Extract the (X, Y) coordinate from the center of the cell holding the provided text.  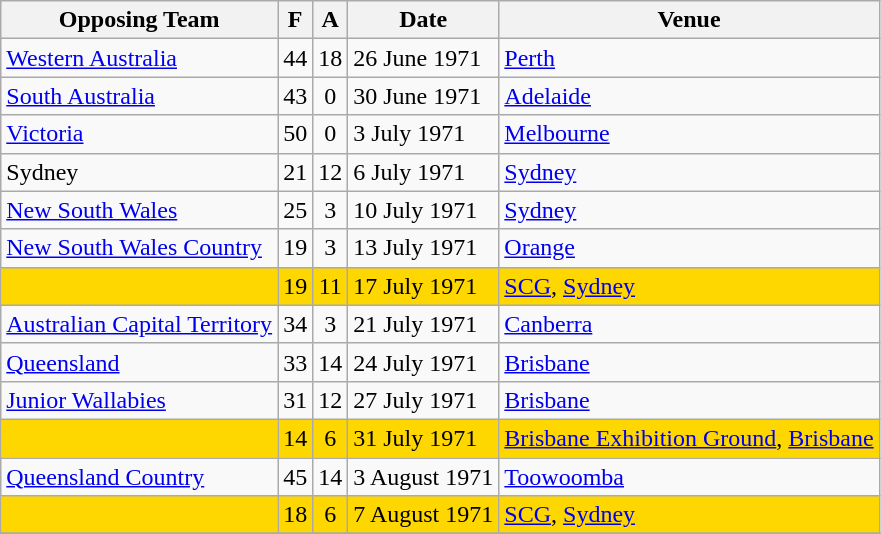
Junior Wallabies (140, 400)
34 (296, 324)
Australian Capital Territory (140, 324)
26 June 1971 (424, 58)
Toowoomba (689, 477)
17 July 1971 (424, 286)
New South Wales (140, 210)
7 August 1971 (424, 515)
Melbourne (689, 134)
Queensland Country (140, 477)
30 June 1971 (424, 96)
3 July 1971 (424, 134)
6 July 1971 (424, 172)
A (330, 20)
Queensland (140, 362)
50 (296, 134)
27 July 1971 (424, 400)
Date (424, 20)
21 July 1971 (424, 324)
Venue (689, 20)
10 July 1971 (424, 210)
45 (296, 477)
Opposing Team (140, 20)
Brisbane Exhibition Ground, Brisbane (689, 438)
Victoria (140, 134)
13 July 1971 (424, 248)
South Australia (140, 96)
44 (296, 58)
F (296, 20)
33 (296, 362)
New South Wales Country (140, 248)
3 August 1971 (424, 477)
11 (330, 286)
Orange (689, 248)
43 (296, 96)
Western Australia (140, 58)
31 (296, 400)
Canberra (689, 324)
24 July 1971 (424, 362)
Adelaide (689, 96)
Perth (689, 58)
21 (296, 172)
31 July 1971 (424, 438)
25 (296, 210)
